From the cell containing the given text, extract its center point as (X, Y) coordinate. 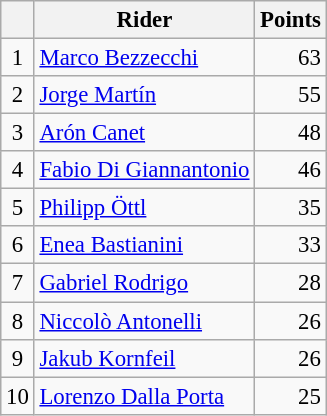
Arón Canet (144, 133)
Marco Bezzecchi (144, 58)
35 (290, 208)
Lorenzo Dalla Porta (144, 396)
Enea Bastianini (144, 245)
5 (18, 208)
Rider (144, 20)
Gabriel Rodrigo (144, 283)
Fabio Di Giannantonio (144, 170)
28 (290, 283)
1 (18, 58)
48 (290, 133)
Points (290, 20)
25 (290, 396)
9 (18, 358)
55 (290, 95)
Jorge Martín (144, 95)
2 (18, 95)
10 (18, 396)
46 (290, 170)
Philipp Öttl (144, 208)
6 (18, 245)
Niccolò Antonelli (144, 321)
3 (18, 133)
4 (18, 170)
7 (18, 283)
63 (290, 58)
Jakub Kornfeil (144, 358)
33 (290, 245)
8 (18, 321)
